Extract the (X, Y) coordinate from the center of the cell holding the provided text.  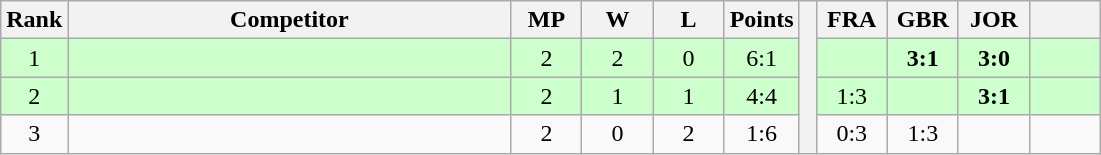
FRA (852, 20)
Competitor (290, 20)
GBR (922, 20)
3:0 (994, 58)
MP (546, 20)
Rank (34, 20)
L (688, 20)
JOR (994, 20)
3 (34, 134)
W (618, 20)
4:4 (762, 96)
0:3 (852, 134)
6:1 (762, 58)
Points (762, 20)
1:6 (762, 134)
